Output the [x, y] coordinate of the center of the cell containing the given text.  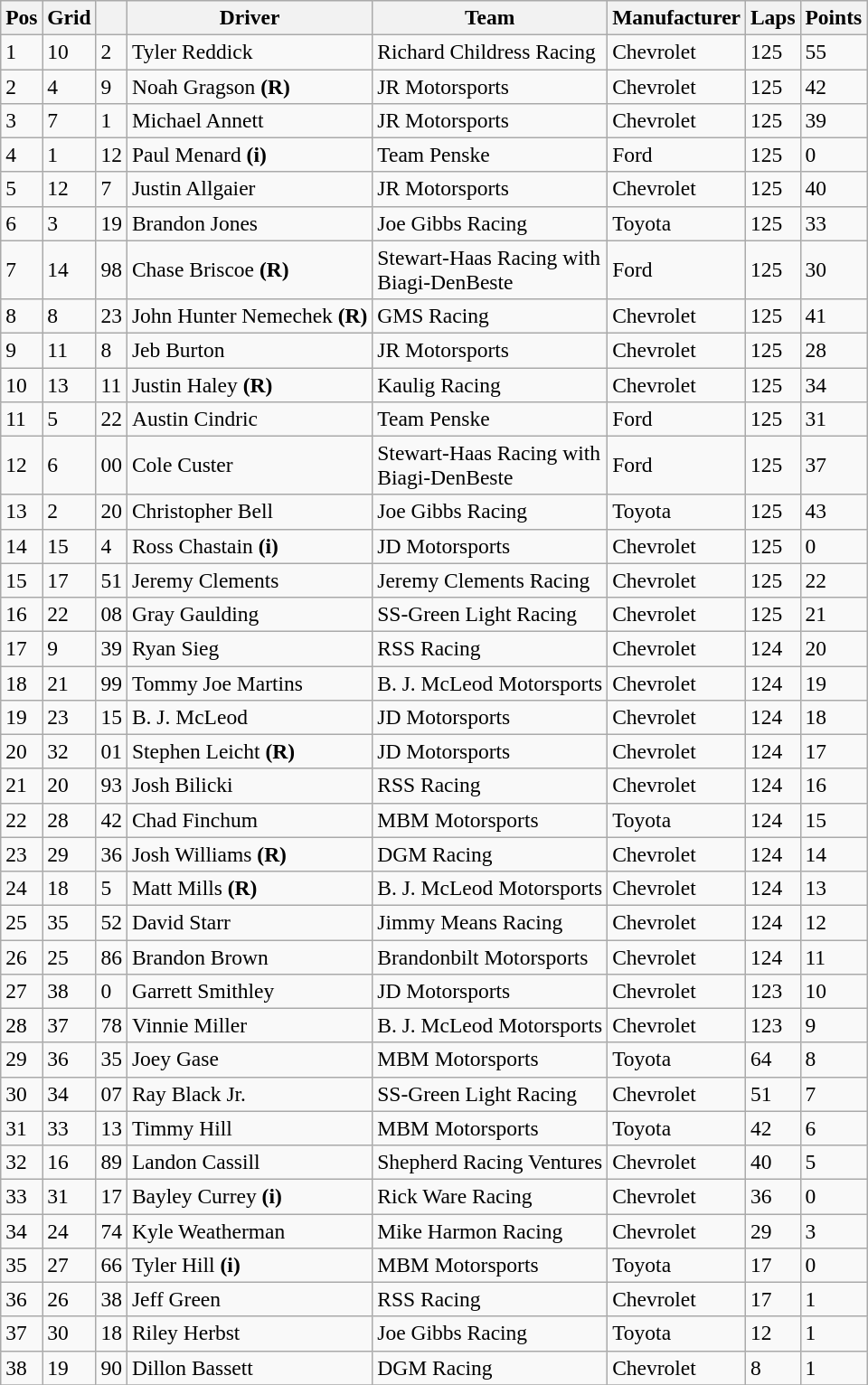
Ryan Sieg [250, 648]
07 [111, 1094]
Jeremy Clements [250, 580]
Matt Mills (R) [250, 888]
Garrett Smithley [250, 991]
Ross Chastain (i) [250, 546]
Josh Bilicki [250, 786]
Landon Cassill [250, 1162]
David Starr [250, 922]
Chad Finchum [250, 820]
93 [111, 786]
B. J. McLeod [250, 717]
Austin Cindric [250, 419]
Driver [250, 17]
Christopher Bell [250, 512]
08 [111, 614]
Dillon Bassett [250, 1368]
Cole Custer [250, 465]
Kyle Weatherman [250, 1230]
74 [111, 1230]
41 [834, 316]
Paul Menard (i) [250, 155]
Justin Allgaier [250, 189]
John Hunter Nemechek (R) [250, 316]
Mike Harmon Racing [490, 1230]
Tyler Hill (i) [250, 1265]
Jimmy Means Racing [490, 922]
Manufacturer [676, 17]
Gray Gaulding [250, 614]
78 [111, 1025]
Points [834, 17]
Tommy Joe Martins [250, 683]
52 [111, 922]
Pos [22, 17]
Brandonbilt Motorsports [490, 956]
43 [834, 512]
Joey Gase [250, 1060]
Jeremy Clements Racing [490, 580]
89 [111, 1162]
86 [111, 956]
Tyler Reddick [250, 52]
64 [772, 1060]
Stephen Leicht (R) [250, 751]
Josh Williams (R) [250, 854]
00 [111, 465]
Ray Black Jr. [250, 1094]
99 [111, 683]
Richard Childress Racing [490, 52]
Chase Briscoe (R) [250, 269]
66 [111, 1265]
90 [111, 1368]
Team [490, 17]
Michael Annett [250, 120]
Timmy Hill [250, 1128]
Shepherd Racing Ventures [490, 1162]
Rick Ware Racing [490, 1196]
01 [111, 751]
Brandon Jones [250, 223]
98 [111, 269]
Brandon Brown [250, 956]
Bayley Currey (i) [250, 1196]
Vinnie Miller [250, 1025]
Kaulig Racing [490, 384]
Noah Gragson (R) [250, 86]
Laps [772, 17]
Grid [69, 17]
Riley Herbst [250, 1333]
Jeb Burton [250, 350]
55 [834, 52]
GMS Racing [490, 316]
Justin Haley (R) [250, 384]
Jeff Green [250, 1299]
